Detect which cell encompasses the target text, then output its (X, Y) center coordinate. 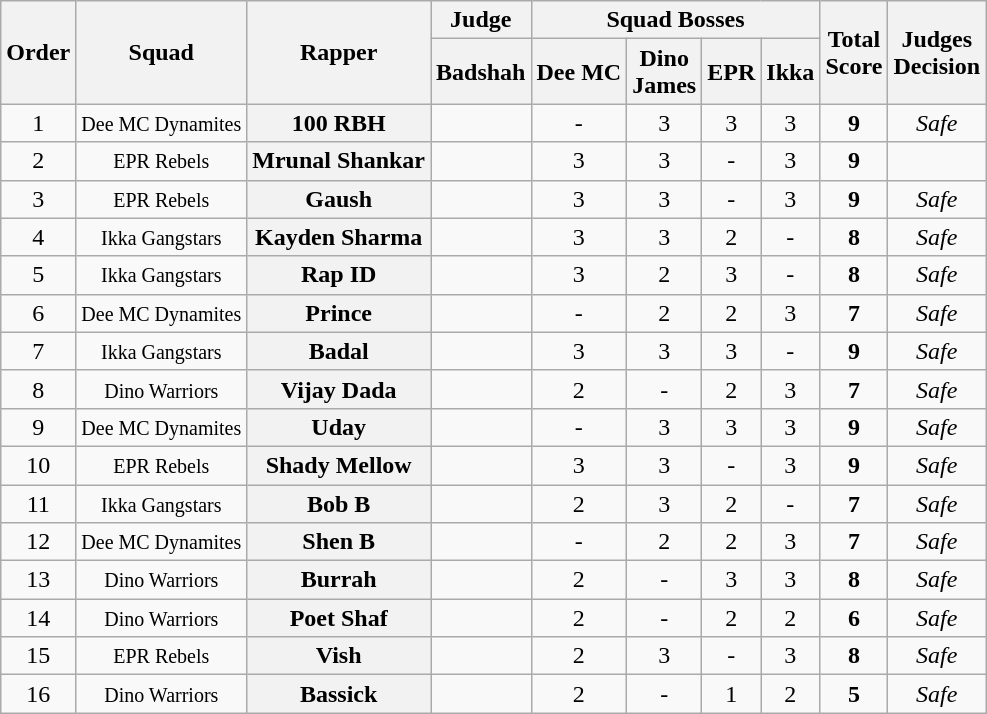
Badal (339, 351)
100 RBH (339, 123)
13 (38, 580)
DinoJames (664, 72)
Burrah (339, 580)
Shen B (339, 542)
4 (38, 237)
Squad Bosses (676, 20)
14 (38, 618)
Vish (339, 656)
Mrunal Shankar (339, 161)
Dee MC (579, 72)
16 (38, 694)
12 (38, 542)
Bassick (339, 694)
Gaush (339, 199)
EPR (732, 72)
Order (38, 52)
Bob B (339, 503)
Prince (339, 313)
Poet Shaf (339, 618)
Rapper (339, 52)
Badshah (481, 72)
Judge (481, 20)
10 (38, 465)
Uday (339, 427)
11 (38, 503)
Squad (162, 52)
Rap ID (339, 275)
15 (38, 656)
Kayden Sharma (339, 237)
Vijay Dada (339, 389)
TotalScore (854, 52)
JudgesDecision (937, 52)
Ikka (790, 72)
Shady Mellow (339, 465)
